Identify which cell holds the provided text, then report its (x, y) central coordinate. 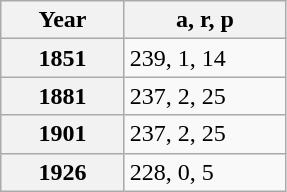
1851 (63, 58)
1881 (63, 96)
1901 (63, 134)
228, 0, 5 (204, 172)
239, 1, 14 (204, 58)
a, r, p (204, 20)
Year (63, 20)
1926 (63, 172)
